Find where the given text appears and provide that cell's center as [x, y] coordinate. 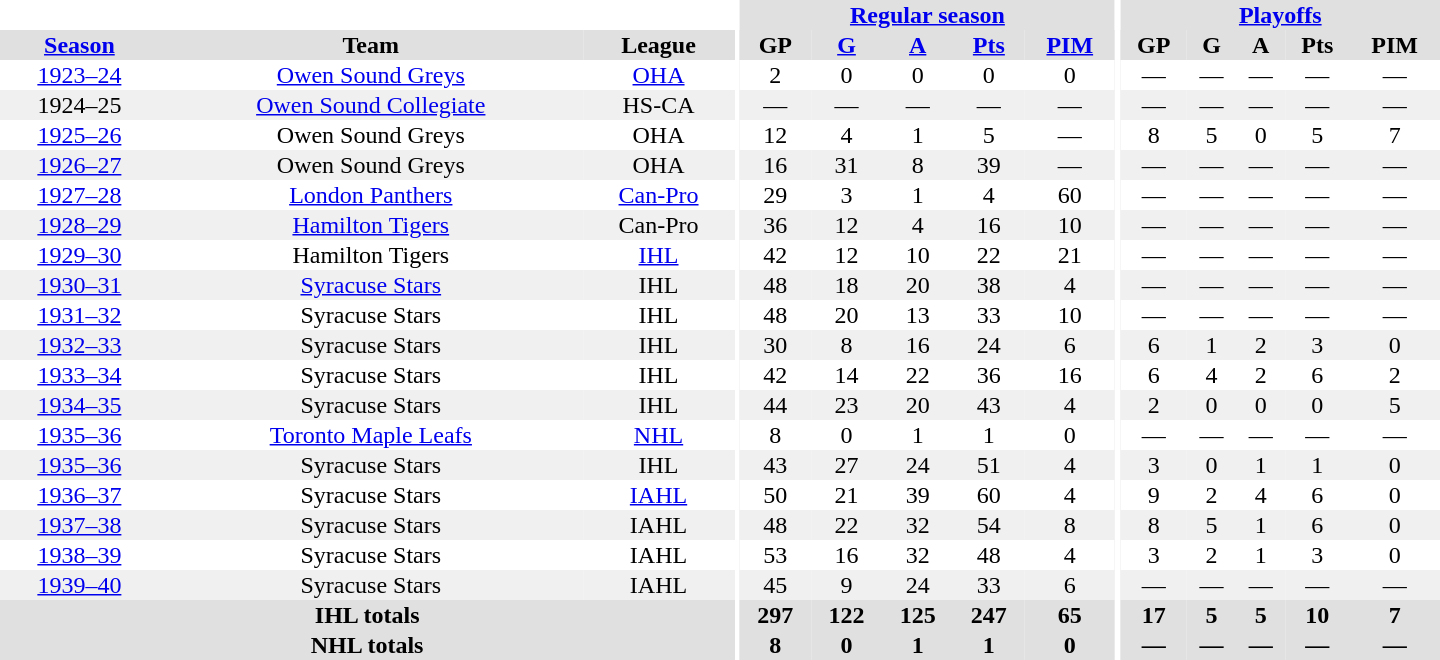
31 [846, 165]
HS-CA [658, 105]
Season [80, 45]
1936–37 [80, 495]
54 [988, 525]
1925–26 [80, 135]
30 [776, 345]
IHL totals [367, 615]
18 [846, 285]
1924–25 [80, 105]
1923–24 [80, 75]
Toronto Maple Leafs [371, 435]
65 [1070, 615]
1928–29 [80, 225]
247 [988, 615]
38 [988, 285]
125 [918, 615]
Playoffs [1280, 15]
1929–30 [80, 255]
1931–32 [80, 315]
Team [371, 45]
297 [776, 615]
NHL [658, 435]
1937–38 [80, 525]
NHL totals [367, 645]
29 [776, 195]
23 [846, 405]
50 [776, 495]
51 [988, 465]
14 [846, 375]
1939–40 [80, 585]
53 [776, 555]
1934–35 [80, 405]
League [658, 45]
13 [918, 315]
1930–31 [80, 285]
Regular season [928, 15]
1932–33 [80, 345]
1933–34 [80, 375]
45 [776, 585]
1926–27 [80, 165]
44 [776, 405]
27 [846, 465]
1938–39 [80, 555]
17 [1154, 615]
1927–28 [80, 195]
Owen Sound Collegiate [371, 105]
London Panthers [371, 195]
122 [846, 615]
